Find where the given text appears and provide that cell's center as [x, y] coordinate. 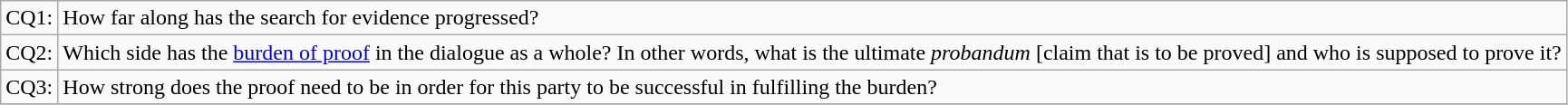
CQ2: [29, 52]
How strong does the proof need to be in order for this party to be successful in fulfilling the burden? [812, 87]
CQ3: [29, 87]
CQ1: [29, 18]
How far along has the search for evidence progressed? [812, 18]
